Return (X, Y) of the center of cell containing provided text 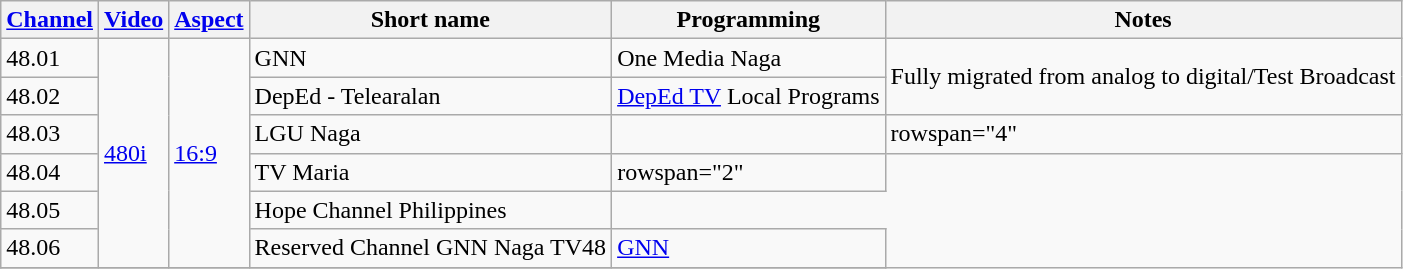
TV Maria (430, 172)
rowspan="2" (748, 172)
Fully migrated from analog to digital/Test Broadcast (1143, 77)
Notes (1143, 20)
48.03 (50, 134)
rowspan="4" (1143, 134)
Programming (748, 20)
48.06 (50, 248)
DepEd - Telearalan (430, 96)
48.05 (50, 210)
DepEd TV Local Programs (748, 96)
Short name (430, 20)
Reserved Channel GNN Naga TV48 (430, 248)
Hope Channel Philippines (430, 210)
Aspect (209, 20)
48.04 (50, 172)
16:9 (209, 153)
48.02 (50, 96)
One Media Naga (748, 58)
Channel (50, 20)
LGU Naga (430, 134)
Video (134, 20)
480i (134, 153)
48.01 (50, 58)
